Search for the cell housing the specified text and yield its (X, Y) center coordinate. 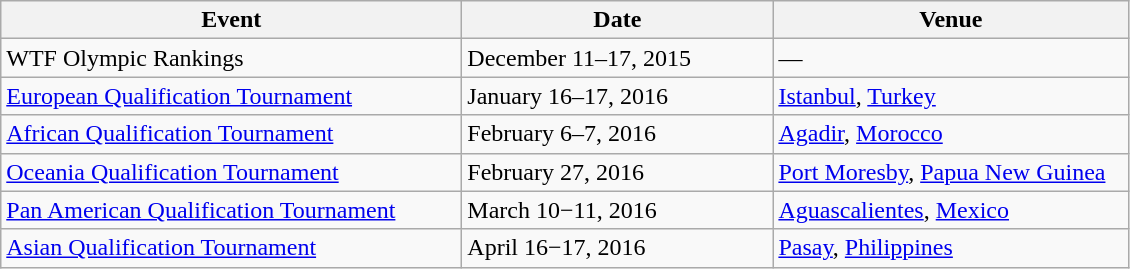
Pan American Qualification Tournament (232, 210)
March 10−11, 2016 (618, 210)
February 6–7, 2016 (618, 134)
European Qualification Tournament (232, 96)
Oceania Qualification Tournament (232, 172)
Date (618, 20)
Venue (951, 20)
African Qualification Tournament (232, 134)
January 16–17, 2016 (618, 96)
Asian Qualification Tournament (232, 248)
December 11–17, 2015 (618, 58)
— (951, 58)
Pasay, Philippines (951, 248)
Agadir, Morocco (951, 134)
February 27, 2016 (618, 172)
Aguascalientes, Mexico (951, 210)
WTF Olympic Rankings (232, 58)
Istanbul, Turkey (951, 96)
April 16−17, 2016 (618, 248)
Port Moresby, Papua New Guinea (951, 172)
Event (232, 20)
